Detect which cell encompasses the target text, then output its (X, Y) center coordinate. 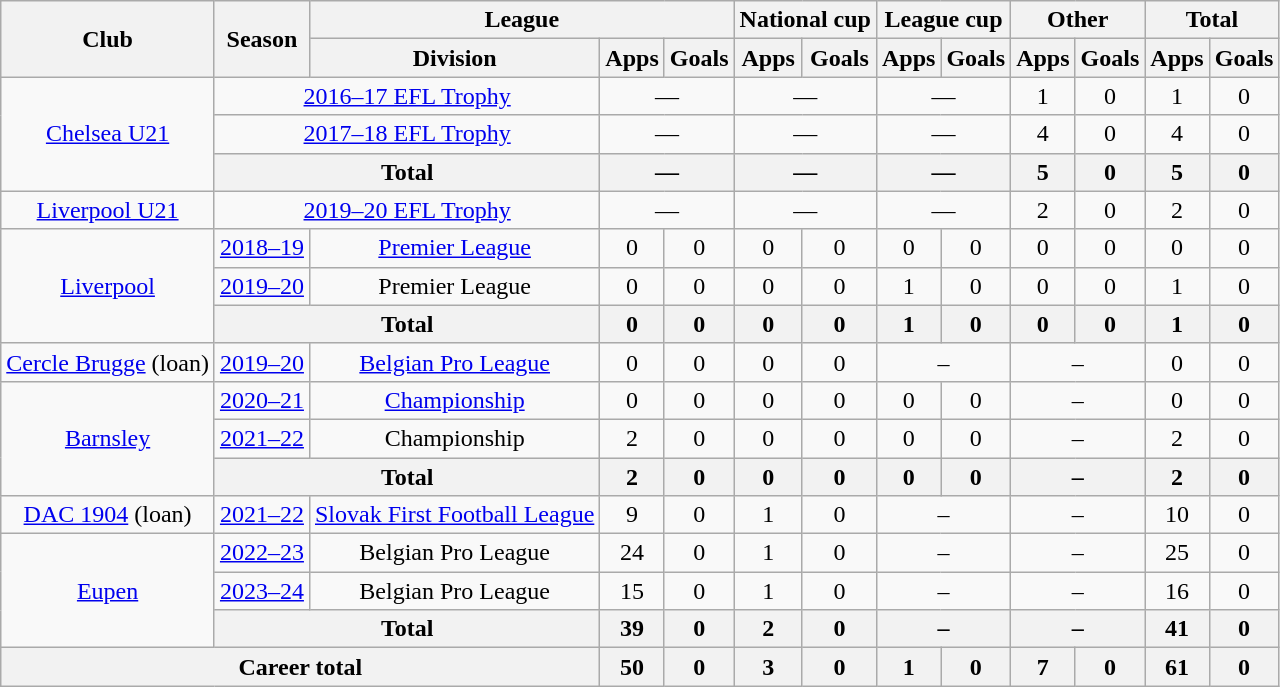
16 (1177, 591)
9 (632, 515)
2023–24 (262, 591)
2022–23 (262, 553)
2017–18 EFL Trophy (406, 134)
2016–17 EFL Trophy (406, 96)
2018–19 (262, 248)
Barnsley (108, 438)
National cup (805, 20)
3 (768, 667)
DAC 1904 (loan) (108, 515)
League (522, 20)
Liverpool U21 (108, 210)
Season (262, 39)
Cercle Brugge (loan) (108, 362)
Other (1078, 20)
41 (1177, 629)
39 (632, 629)
24 (632, 553)
15 (632, 591)
2019–20 EFL Trophy (406, 210)
2020–21 (262, 400)
10 (1177, 515)
Division (454, 58)
League cup (943, 20)
Career total (300, 667)
Chelsea U21 (108, 134)
61 (1177, 667)
Club (108, 39)
50 (632, 667)
Liverpool (108, 286)
25 (1177, 553)
Slovak First Football League (454, 515)
7 (1043, 667)
Eupen (108, 591)
